Capture the cell that displays the provided text and extract its [x, y] central coordinate. 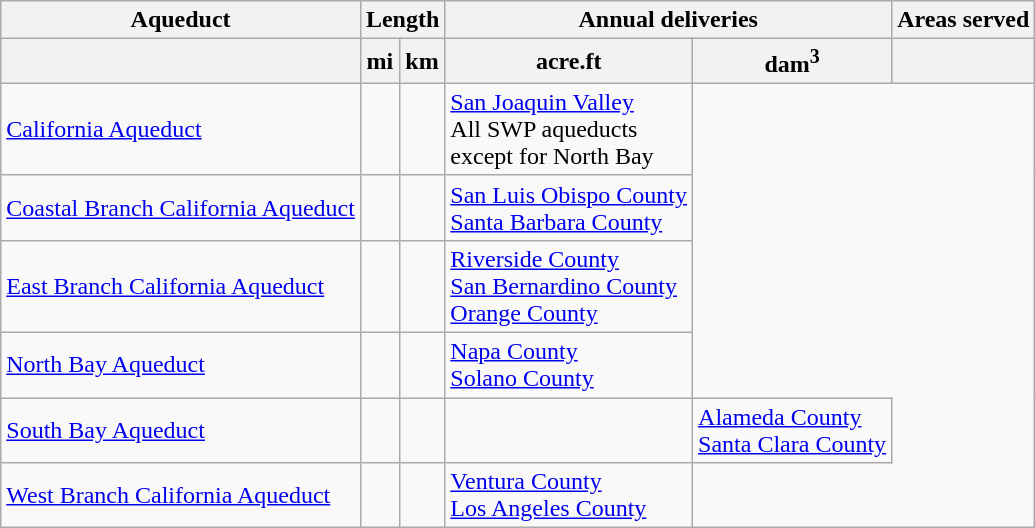
Riverside CountySan Bernardino CountyOrange County [569, 286]
North Bay Aqueduct [181, 366]
mi [380, 62]
Length [402, 20]
East Branch California Aqueduct [181, 286]
West Branch California Aqueduct [181, 496]
San Luis Obispo CountySanta Barbara County [569, 208]
Alameda CountySanta Clara County [792, 430]
South Bay Aqueduct [181, 430]
Napa CountySolano County [569, 366]
Areas served [964, 20]
California Aqueduct [181, 129]
km [422, 62]
San Joaquin ValleyAll SWP aqueductsexcept for North Bay [569, 129]
Aqueduct [181, 20]
Coastal Branch California Aqueduct [181, 208]
dam3 [792, 62]
Ventura CountyLos Angeles County [569, 496]
Annual deliveries [668, 20]
acre.ft [569, 62]
